Capture the cell that displays the provided text and extract its (x, y) central coordinate. 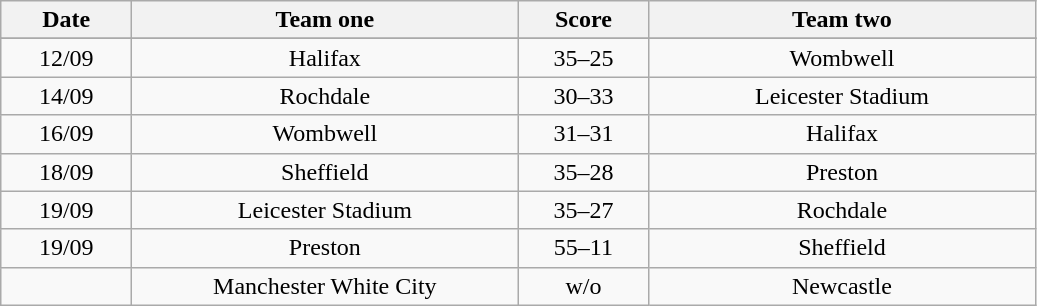
Score (584, 20)
31–31 (584, 134)
12/09 (66, 58)
16/09 (66, 134)
35–25 (584, 58)
55–11 (584, 248)
Team one (325, 20)
35–27 (584, 210)
18/09 (66, 172)
Manchester White City (325, 286)
Newcastle (842, 286)
14/09 (66, 96)
30–33 (584, 96)
Date (66, 20)
Team two (842, 20)
w/o (584, 286)
35–28 (584, 172)
